Search for the cell housing the specified text and yield its [X, Y] center coordinate. 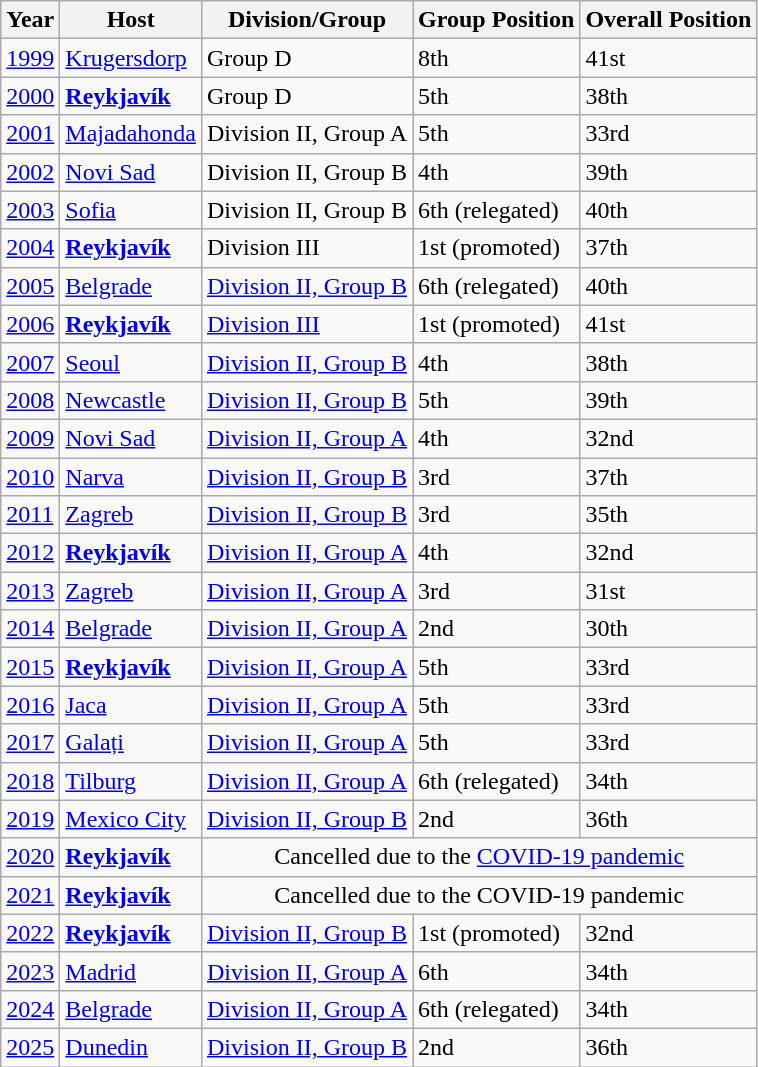
2010 [30, 477]
8th [496, 58]
2004 [30, 248]
2016 [30, 705]
Tilburg [131, 781]
Krugersdorp [131, 58]
2008 [30, 400]
2024 [30, 1009]
1999 [30, 58]
Overall Position [668, 20]
Galați [131, 743]
Jaca [131, 705]
2019 [30, 819]
2020 [30, 857]
Madrid [131, 971]
2006 [30, 324]
2013 [30, 591]
2015 [30, 667]
Year [30, 20]
31st [668, 591]
30th [668, 629]
2014 [30, 629]
35th [668, 515]
6th [496, 971]
2018 [30, 781]
2025 [30, 1047]
2000 [30, 96]
2021 [30, 895]
Host [131, 20]
2007 [30, 362]
Seoul [131, 362]
2001 [30, 134]
2002 [30, 172]
Division/Group [306, 20]
2022 [30, 933]
Majadahonda [131, 134]
2011 [30, 515]
2009 [30, 438]
Group Position [496, 20]
Sofia [131, 210]
Dunedin [131, 1047]
2003 [30, 210]
2017 [30, 743]
Newcastle [131, 400]
Narva [131, 477]
2023 [30, 971]
Mexico City [131, 819]
2012 [30, 553]
2005 [30, 286]
